Search for the cell housing the specified text and yield its (x, y) center coordinate. 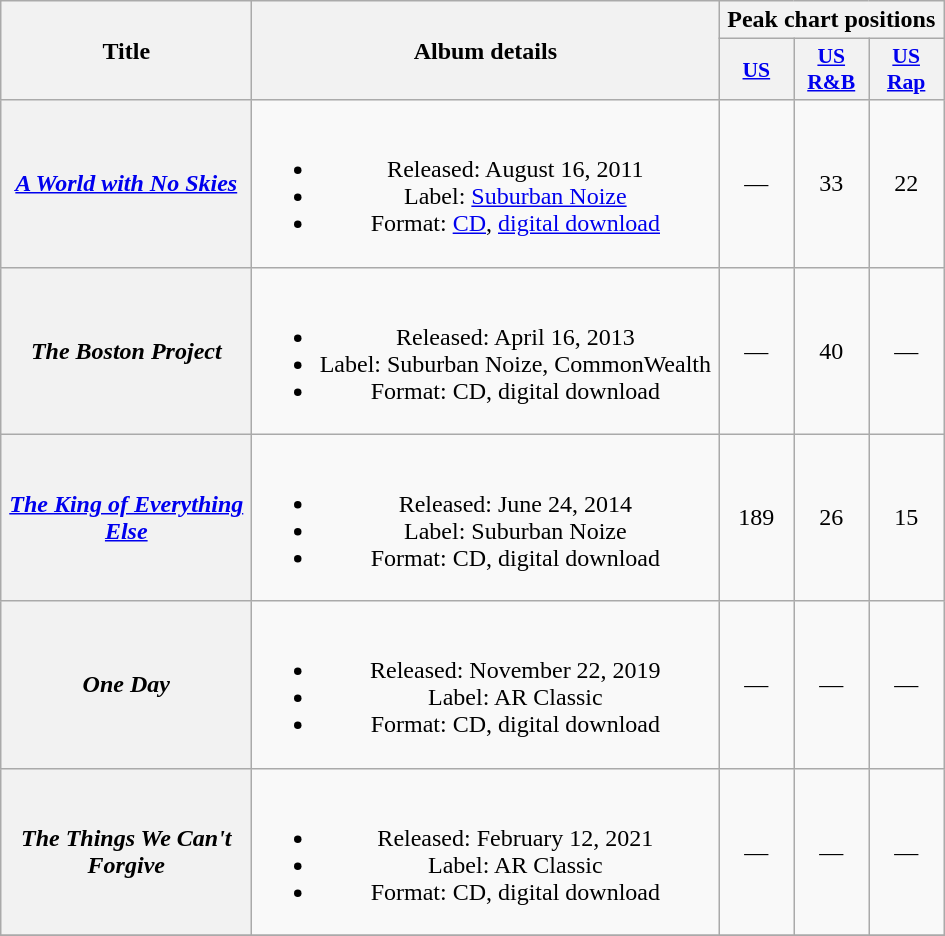
15 (906, 518)
A World with No Skies (126, 184)
Album details (486, 50)
Released: August 16, 2011Label: Suburban NoizeFormat: CD, digital download (486, 184)
189 (756, 518)
33 (832, 184)
The Boston Project (126, 350)
26 (832, 518)
Released: February 12, 2021Label: AR ClassicFormat: CD, digital download (486, 852)
The King of Everything Else (126, 518)
40 (832, 350)
USRap (906, 70)
The Things We Can't Forgive (126, 852)
Released: November 22, 2019Label: AR ClassicFormat: CD, digital download (486, 684)
Peak chart positions (832, 20)
US R&B (832, 70)
Released: April 16, 2013Label: Suburban Noize, CommonWealthFormat: CD, digital download (486, 350)
US (756, 70)
Title (126, 50)
Released: June 24, 2014Label: Suburban NoizeFormat: CD, digital download (486, 518)
One Day (126, 684)
22 (906, 184)
